Identify which cell holds the provided text, then report its [X, Y] central coordinate. 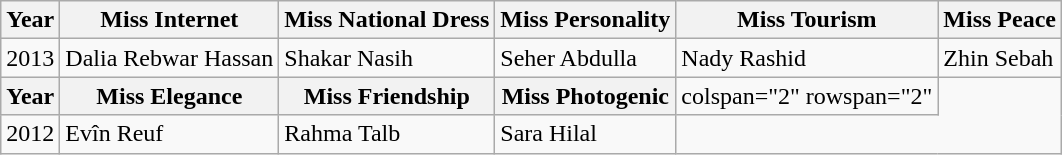
Shakar Nasih [387, 58]
Miss Personality [586, 20]
Miss Tourism [807, 20]
Miss Friendship [387, 96]
Zhin Sebah [1000, 58]
2013 [30, 58]
Dalia Rebwar Hassan [170, 58]
2012 [30, 134]
Nady Rashid [807, 58]
Sara Hilal [586, 134]
Miss Internet [170, 20]
Seher Abdulla [586, 58]
Miss Photogenic [586, 96]
colspan="2" rowspan="2" [807, 96]
Miss National Dress [387, 20]
Evîn Reuf [170, 134]
Miss Elegance [170, 96]
Rahma Talb [387, 134]
Miss Peace [1000, 20]
